Capture the cell that displays the provided text and extract its [x, y] central coordinate. 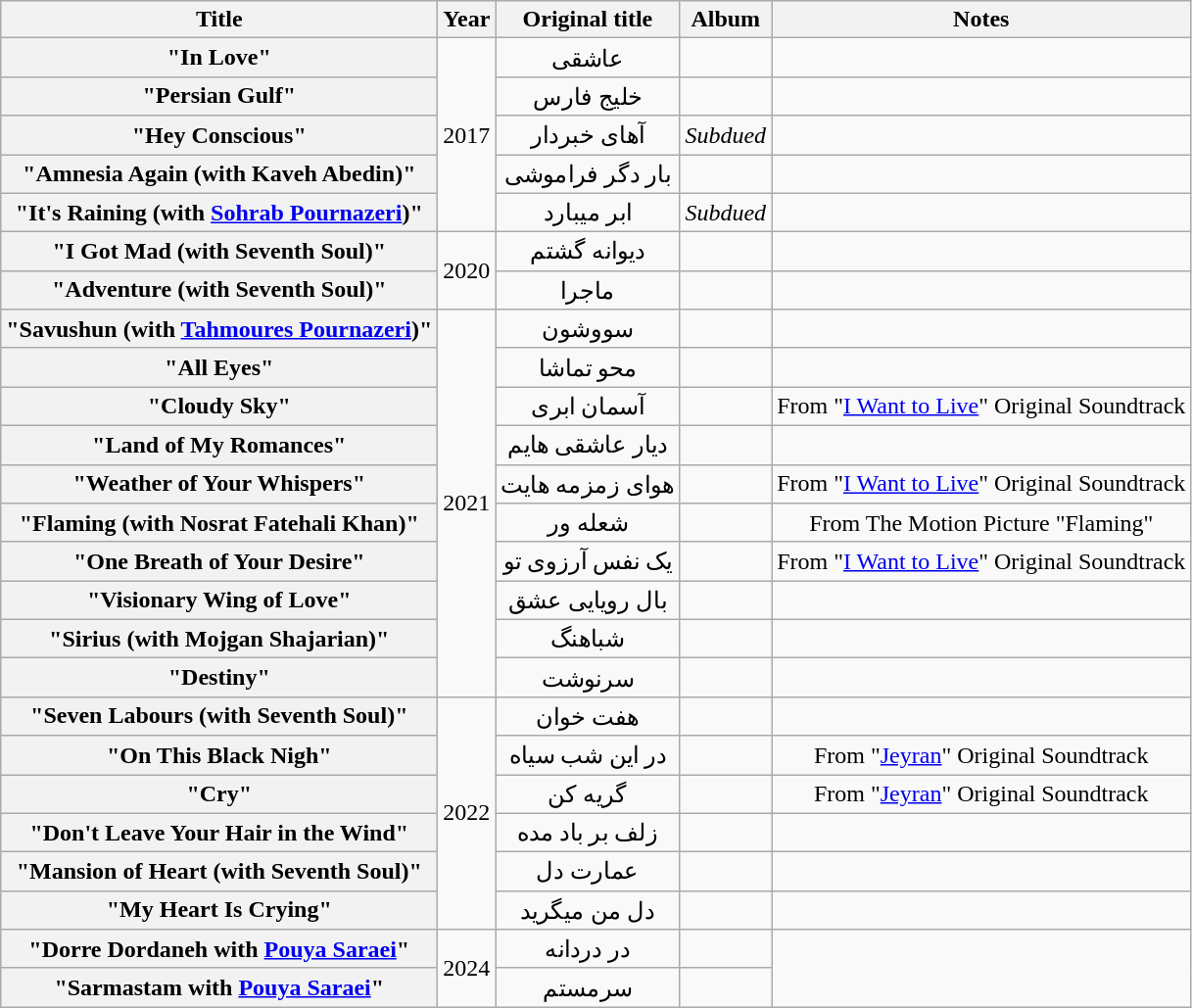
2021 [466, 504]
آسمان ابری [588, 407]
2024 [466, 968]
آهای خبردار [588, 135]
سووشون [588, 329]
"Cry" [219, 793]
2022 [466, 813]
"Dorre Dordaneh with Pouya Saraei" [219, 949]
خلیج فارس [588, 96]
ماجرا [588, 290]
هفت خوان [588, 716]
Year [466, 20]
Album [726, 20]
بال رویایی عشق [588, 600]
"One Breath of Your Desire" [219, 561]
"All Eyes" [219, 367]
"Weather of Your Whispers" [219, 484]
در دردانه [588, 949]
Notes [981, 20]
در این شب سیاه [588, 755]
بار دگر فراموشی [588, 174]
"On This Black Nigh" [219, 755]
ابر میبارد [588, 213]
"It's Raining (with Sohrab Pournazeri)" [219, 213]
"Destiny" [219, 678]
گریه کن [588, 793]
عمارت دل [588, 872]
شباهنگ [588, 639]
شعله ور [588, 523]
سرنوشت [588, 678]
دیار عاشقی هایم [588, 445]
"Sirius (with Mojgan Shajarian)" [219, 639]
"Visionary Wing of Love" [219, 600]
سرمستم [588, 987]
2020 [466, 270]
"Flaming (with Nosrat Fatehali Khan)" [219, 523]
"Don't Leave Your Hair in the Wind" [219, 833]
دیوانه گشتم [588, 252]
محو تماشا [588, 367]
زلف بر باد مده [588, 833]
Original title [588, 20]
"I Got Mad (with Seventh Soul)" [219, 252]
2017 [466, 135]
عاشقی [588, 58]
"Sarmastam with Pouya Saraei" [219, 987]
From The Motion Picture "Flaming" [981, 523]
یک نفس آرزوی تو [588, 561]
"Seven Labours (with Seventh Soul)" [219, 716]
هوای زمزمه هایت [588, 484]
"Mansion of Heart (with Seventh Soul)" [219, 872]
"My Heart Is Crying" [219, 910]
Title [219, 20]
دل من میگرید [588, 910]
"Hey Conscious" [219, 135]
"Persian Gulf" [219, 96]
"In Love" [219, 58]
"Adventure (with Seventh Soul)" [219, 290]
"Cloudy Sky" [219, 407]
"Amnesia Again (with Kaveh Abedin)" [219, 174]
"Savushun (with Tahmoures Pournazeri)" [219, 329]
"Land of My Romances" [219, 445]
